Search for the cell housing the specified text and yield its (X, Y) center coordinate. 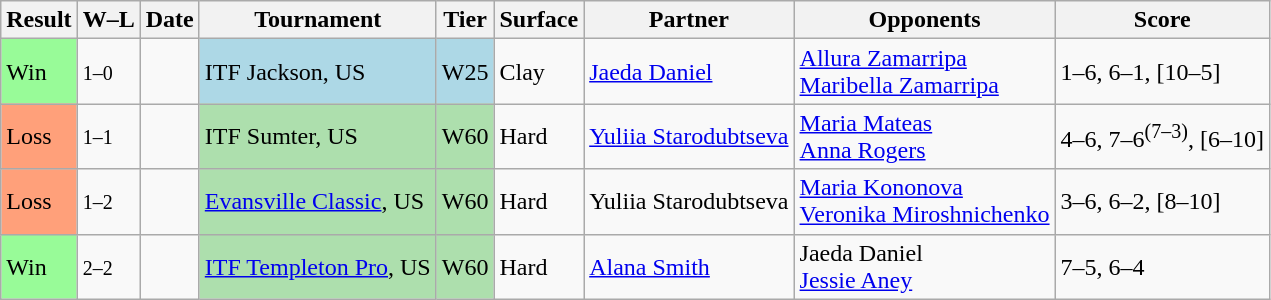
Evansville Classic, US (318, 202)
1–1 (108, 136)
Maria Mateas Anna Rogers (924, 136)
W–L (108, 20)
ITF Templeton Pro, US (318, 266)
Partner (689, 20)
Allura Zamarripa Maribella Zamarripa (924, 72)
Result (39, 20)
1–0 (108, 72)
Surface (539, 20)
Date (170, 20)
7–5, 6–4 (1162, 266)
Alana Smith (689, 266)
W25 (465, 72)
1–6, 6–1, [10–5] (1162, 72)
4–6, 7–6(7–3), [6–10] (1162, 136)
Tournament (318, 20)
Maria Kononova Veronika Miroshnichenko (924, 202)
ITF Jackson, US (318, 72)
Score (1162, 20)
ITF Sumter, US (318, 136)
1–2 (108, 202)
Jaeda Daniel Jessie Aney (924, 266)
Tier (465, 20)
Opponents (924, 20)
2–2 (108, 266)
Clay (539, 72)
3–6, 6–2, [8–10] (1162, 202)
Jaeda Daniel (689, 72)
